Return the [x, y] coordinate for the center point of the cell that contains the specified text.  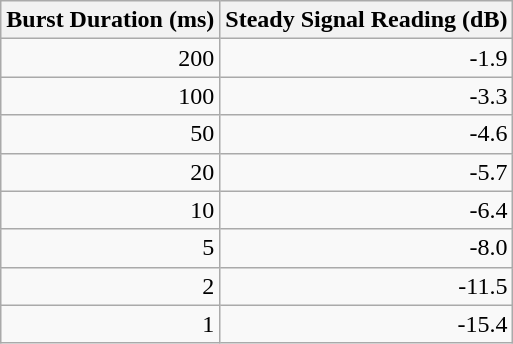
2 [110, 286]
-5.7 [366, 172]
1 [110, 324]
-3.3 [366, 96]
50 [110, 134]
-1.9 [366, 58]
100 [110, 96]
-11.5 [366, 286]
-4.6 [366, 134]
-8.0 [366, 248]
5 [110, 248]
Steady Signal Reading (dB) [366, 20]
-15.4 [366, 324]
20 [110, 172]
Burst Duration (ms) [110, 20]
-6.4 [366, 210]
10 [110, 210]
200 [110, 58]
